Provide the [x, y] coordinate of the cell's center where the given text is located.  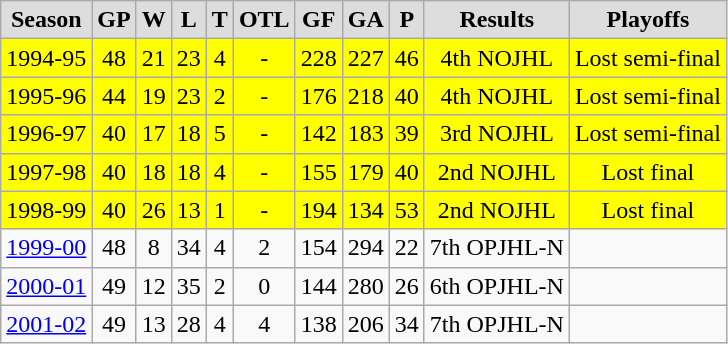
T [220, 20]
155 [318, 172]
218 [366, 96]
17 [154, 134]
P [406, 20]
35 [188, 286]
1994-95 [46, 58]
W [154, 20]
142 [318, 134]
228 [318, 58]
294 [366, 248]
3rd NOJHL [496, 134]
183 [366, 134]
1995-96 [46, 96]
0 [264, 286]
1996-97 [46, 134]
1998-99 [46, 210]
53 [406, 210]
21 [154, 58]
GP [114, 20]
1 [220, 210]
1997-98 [46, 172]
1999-00 [46, 248]
46 [406, 58]
5 [220, 134]
176 [318, 96]
138 [318, 324]
206 [366, 324]
L [188, 20]
179 [366, 172]
280 [366, 286]
22 [406, 248]
154 [318, 248]
GF [318, 20]
2001-02 [46, 324]
44 [114, 96]
19 [154, 96]
28 [188, 324]
12 [154, 286]
6th OPJHL-N [496, 286]
39 [406, 134]
144 [318, 286]
2000-01 [46, 286]
227 [366, 58]
GA [366, 20]
194 [318, 210]
Playoffs [648, 20]
Season [46, 20]
Results [496, 20]
8 [154, 248]
134 [366, 210]
OTL [264, 20]
